Capture the cell that displays the provided text and extract its [X, Y] central coordinate. 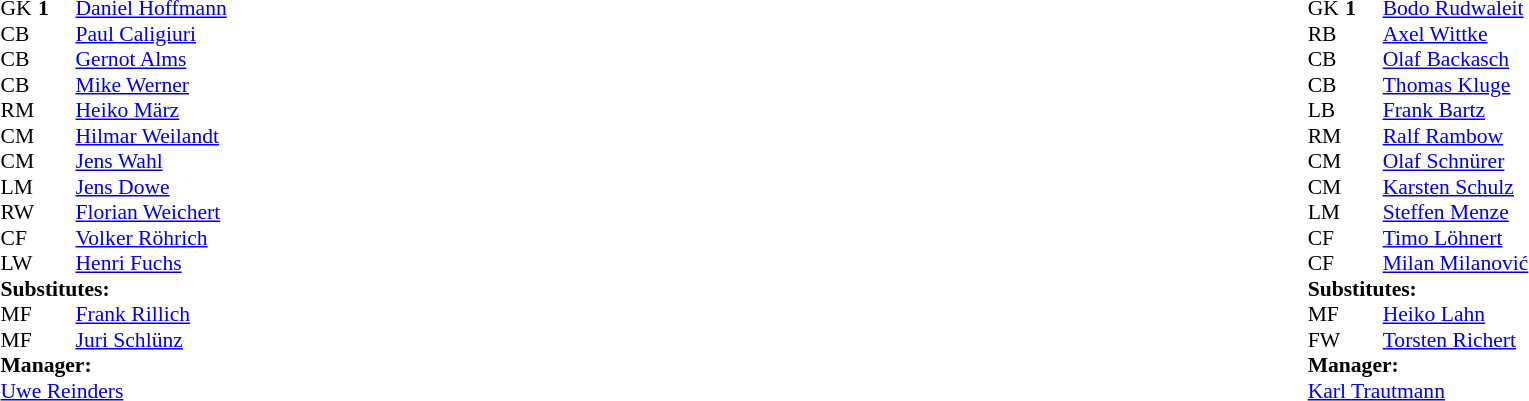
Axel Wittke [1456, 34]
Steffen Menze [1456, 213]
Heiko Lahn [1456, 315]
Jens Wahl [152, 161]
RW [19, 213]
FW [1327, 340]
Volker Röhrich [152, 238]
Paul Caligiuri [152, 34]
Ralf Rambow [1456, 136]
Mike Werner [152, 85]
Karsten Schulz [1456, 187]
LW [19, 263]
Frank Rillich [152, 315]
Frank Bartz [1456, 111]
Jens Dowe [152, 187]
Florian Weichert [152, 213]
Henri Fuchs [152, 263]
LB [1327, 111]
Milan Milanović [1456, 263]
Hilmar Weilandt [152, 136]
Olaf Backasch [1456, 59]
Juri Schlünz [152, 340]
Olaf Schnürer [1456, 161]
Heiko März [152, 111]
Gernot Alms [152, 59]
Timo Löhnert [1456, 238]
Torsten Richert [1456, 340]
Thomas Kluge [1456, 85]
RB [1327, 34]
